Determine the (x, y) coordinate at the center of the cell enclosing the given text.  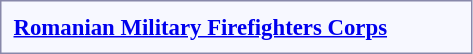
Romanian Military Firefighters Corps (200, 27)
